Identify which cell holds the provided text, then report its (X, Y) central coordinate. 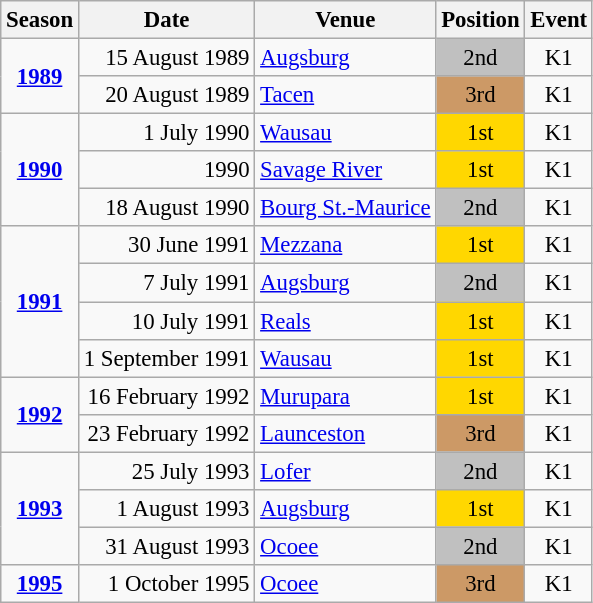
Bourg St.-Maurice (346, 208)
1991 (40, 301)
18 August 1990 (166, 208)
1989 (40, 76)
1 October 1995 (166, 584)
Position (480, 20)
1 September 1991 (166, 358)
20 August 1989 (166, 95)
Date (166, 20)
Savage River (346, 170)
Launceston (346, 433)
1992 (40, 414)
1995 (40, 584)
16 February 1992 (166, 396)
Lofer (346, 471)
31 August 1993 (166, 546)
Murupara (346, 396)
25 July 1993 (166, 471)
1993 (40, 508)
30 June 1991 (166, 245)
Mezzana (346, 245)
23 February 1992 (166, 433)
Tacen (346, 95)
1 August 1993 (166, 509)
Venue (346, 20)
7 July 1991 (166, 283)
Event (559, 20)
Reals (346, 321)
10 July 1991 (166, 321)
1 July 1990 (166, 133)
Season (40, 20)
15 August 1989 (166, 58)
